Extract the [X, Y] coordinate from the center of the cell holding the provided text.  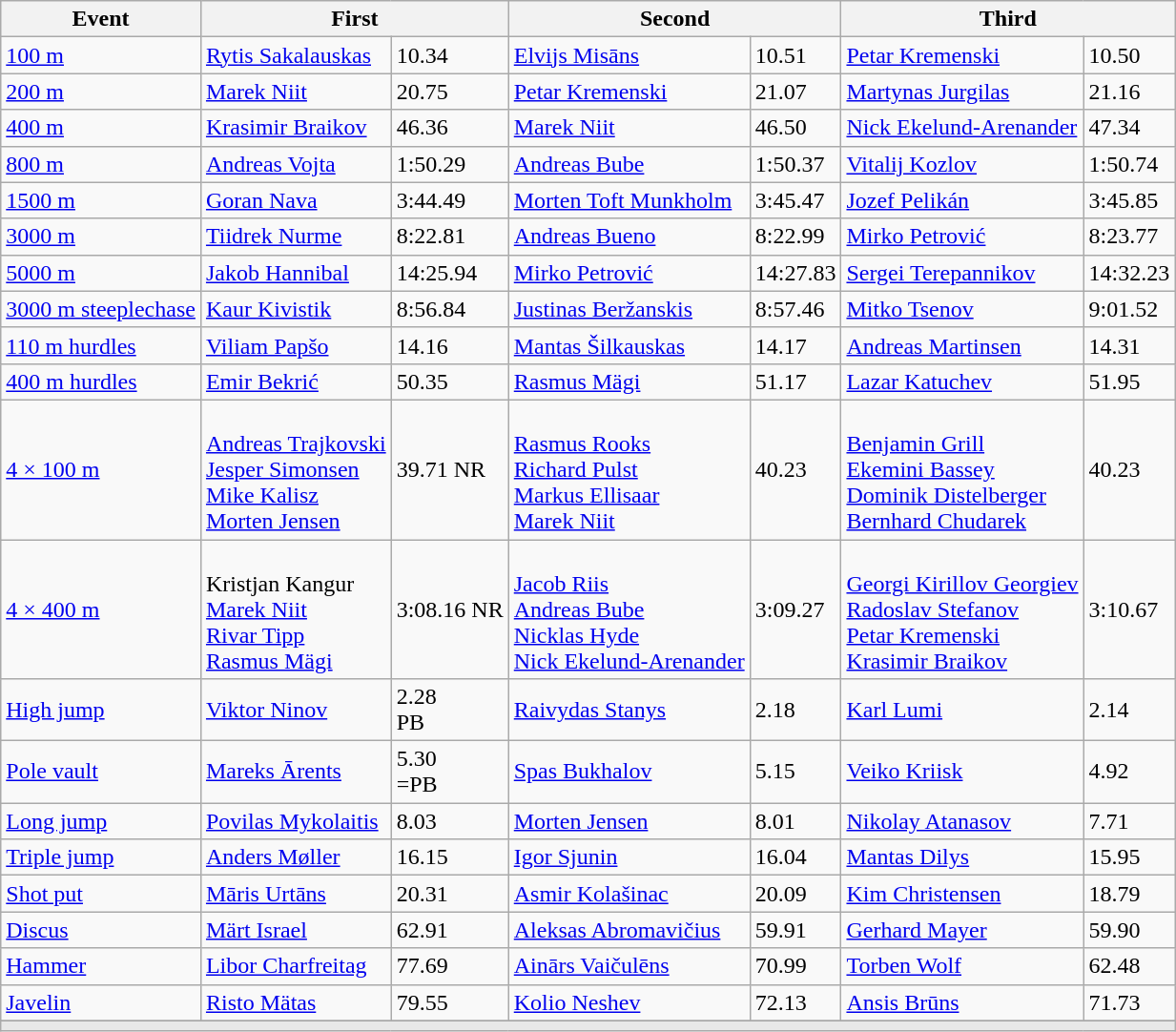
8.03 [450, 821]
Morten Toft Munkholm [629, 200]
8:22.81 [450, 237]
Andreas Vojta [296, 164]
Justinas Beržanskis [629, 309]
200 m [101, 92]
110 m hurdles [101, 345]
5.30 =PB [450, 773]
Libor Charfreitag [296, 966]
59.90 [1129, 930]
Andreas Martinsen [962, 345]
77.69 [450, 966]
Raivydas Stanys [629, 710]
2.28 PB [450, 710]
2.14 [1129, 710]
21.16 [1129, 92]
Rasmus Mägi [629, 382]
1500 m [101, 200]
10.50 [1129, 55]
Second [675, 19]
8:56.84 [450, 309]
Spas Bukhalov [629, 773]
Mitko Tsenov [962, 309]
2.18 [795, 710]
Ansis Brūns [962, 1002]
Mareks Ārents [296, 773]
Nikolay Atanasov [962, 821]
1:50.37 [795, 164]
79.55 [450, 1002]
400 m hurdles [101, 382]
9:01.52 [1129, 309]
Third [1008, 19]
14:27.83 [795, 273]
71.73 [1129, 1002]
Martynas Jurgilas [962, 92]
47.34 [1129, 128]
5000 m [101, 273]
Aleksas Abromavičius [629, 930]
3:09.27 [795, 609]
800 m [101, 164]
8:57.46 [795, 309]
Veiko Kriisk [962, 773]
20.09 [795, 894]
Viktor Ninov [296, 710]
Mantas Dilys [962, 857]
Rytis Sakalauskas [296, 55]
10.51 [795, 55]
100 m [101, 55]
Pole vault [101, 773]
Jacob RiisAndreas BubeNicklas HydeNick Ekelund-Arenander [629, 609]
15.95 [1129, 857]
Elvijs Misāns [629, 55]
Kolio Neshev [629, 1002]
14:25.94 [450, 273]
59.91 [795, 930]
Jozef Pelikán [962, 200]
3000 m [101, 237]
14.16 [450, 345]
3:44.49 [450, 200]
Anders Møller [296, 857]
Goran Nava [296, 200]
7.71 [1129, 821]
Andreas TrajkovskiJesper SimonsenMike KaliszMorten Jensen [296, 469]
Benjamin GrillEkemini BasseyDominik DistelbergerBernhard Chudarek [962, 469]
Shot put [101, 894]
72.13 [795, 1002]
Lazar Katuchev [962, 382]
Risto Mätas [296, 1002]
Karl Lumi [962, 710]
3:10.67 [1129, 609]
Nick Ekelund-Arenander [962, 128]
10.34 [450, 55]
Long jump [101, 821]
14.31 [1129, 345]
Georgi Kirillov GeorgievRadoslav StefanovPetar KremenskiKrasimir Braikov [962, 609]
Morten Jensen [629, 821]
Märt Israel [296, 930]
Hammer [101, 966]
18.79 [1129, 894]
21.07 [795, 92]
51.95 [1129, 382]
46.36 [450, 128]
Tiidrek Nurme [296, 237]
400 m [101, 128]
8.01 [795, 821]
Event [101, 19]
4 × 100 m [101, 469]
3:08.16 NR [450, 609]
1:50.74 [1129, 164]
Discus [101, 930]
Vitalij Kozlov [962, 164]
46.50 [795, 128]
Andreas Bueno [629, 237]
20.31 [450, 894]
Asmir Kolašinac [629, 894]
Mantas Šilkauskas [629, 345]
3:45.85 [1129, 200]
Jakob Hannibal [296, 273]
Rasmus RooksRichard PulstMarkus EllisaarMarek Niit [629, 469]
Gerhard Mayer [962, 930]
1:50.29 [450, 164]
Igor Sjunin [629, 857]
5.15 [795, 773]
8:22.99 [795, 237]
Kaur Kivistik [296, 309]
62.48 [1129, 966]
70.99 [795, 966]
3000 m steeplechase [101, 309]
Sergei Terepannikov [962, 273]
20.75 [450, 92]
50.35 [450, 382]
First [355, 19]
Krasimir Braikov [296, 128]
Torben Wolf [962, 966]
4.92 [1129, 773]
16.04 [795, 857]
16.15 [450, 857]
Andreas Bube [629, 164]
14.17 [795, 345]
14:32.23 [1129, 273]
62.91 [450, 930]
Emir Bekrić [296, 382]
51.17 [795, 382]
4 × 400 m [101, 609]
3:45.47 [795, 200]
Kim Christensen [962, 894]
High jump [101, 710]
Povilas Mykolaitis [296, 821]
Kristjan KangurMarek NiitRivar TippRasmus Mägi [296, 609]
8:23.77 [1129, 237]
Javelin [101, 1002]
Viliam Papšo [296, 345]
39.71 NR [450, 469]
Ainārs Vaičulēns [629, 966]
Māris Urtāns [296, 894]
Triple jump [101, 857]
